Locate the cell with the specified text and output its [x, y] center coordinate. 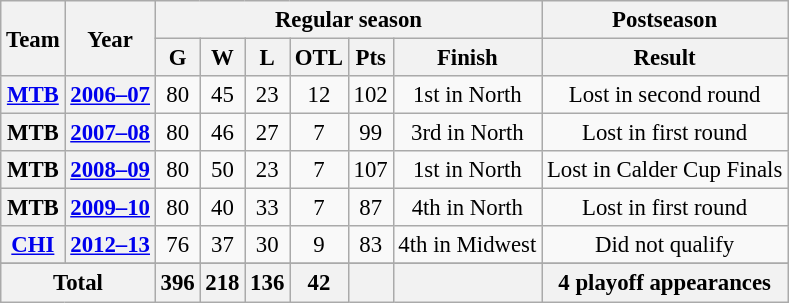
4th in Midwest [468, 245]
50 [222, 170]
OTL [320, 58]
Result [665, 58]
45 [222, 95]
218 [222, 283]
87 [370, 208]
37 [222, 245]
107 [370, 170]
4 playoff appearances [665, 283]
2007–08 [110, 133]
2009–10 [110, 208]
9 [320, 245]
42 [320, 283]
W [222, 58]
Postseason [665, 20]
396 [178, 283]
4th in North [468, 208]
Regular season [348, 20]
83 [370, 245]
L [268, 58]
Finish [468, 58]
99 [370, 133]
30 [268, 245]
2012–13 [110, 245]
Team [33, 38]
46 [222, 133]
G [178, 58]
CHI [33, 245]
Total [78, 283]
27 [268, 133]
Did not qualify [665, 245]
12 [320, 95]
Year [110, 38]
2008–09 [110, 170]
Lost in second round [665, 95]
3rd in North [468, 133]
102 [370, 95]
2006–07 [110, 95]
33 [268, 208]
40 [222, 208]
136 [268, 283]
Pts [370, 58]
76 [178, 245]
Lost in Calder Cup Finals [665, 170]
